Provide the (x, y) coordinate of the cell's center where the given text is located.  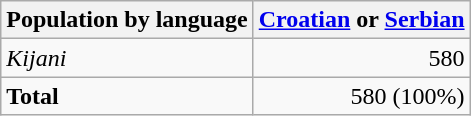
Total (127, 96)
Population by language (127, 20)
580 (100%) (362, 96)
Kijani (127, 58)
Croatian or Serbian (362, 20)
580 (362, 58)
